From the cell containing the given text, extract its center point as [X, Y] coordinate. 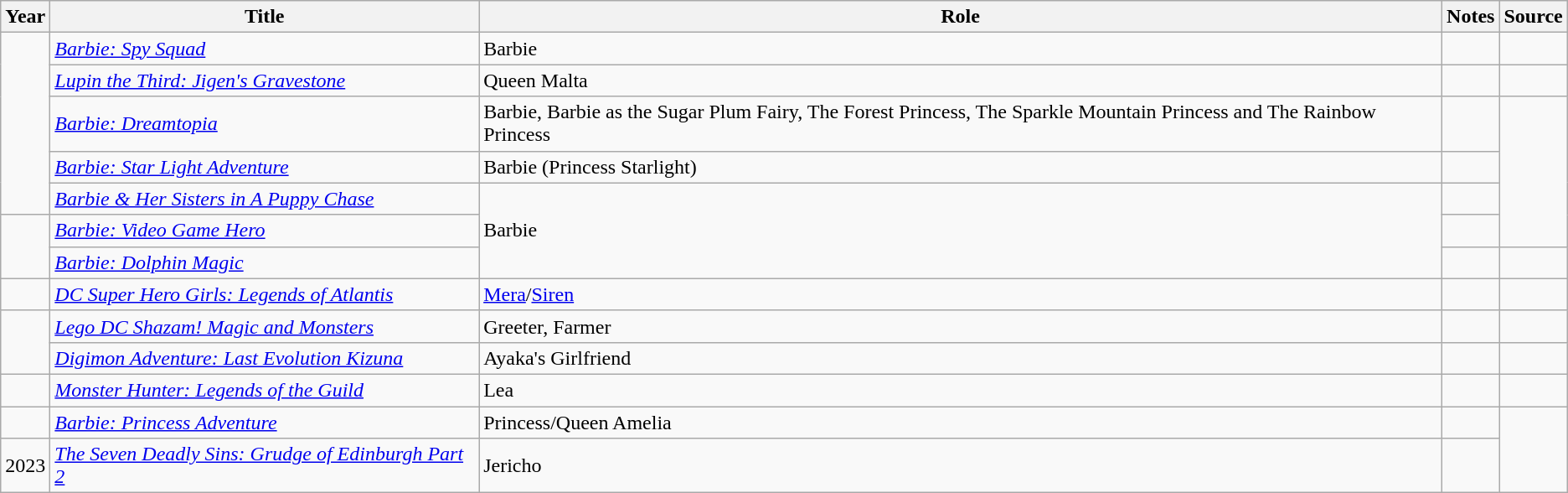
Source [1533, 17]
Lea [961, 390]
Monster Hunter: Legends of the Guild [265, 390]
DC Super Hero Girls: Legends of Atlantis [265, 294]
The Seven Deadly Sins: Grudge of Edinburgh Part 2 [265, 466]
Barbie: Spy Squad [265, 49]
Barbie (Princess Starlight) [961, 167]
Title [265, 17]
Lego DC Shazam! Magic and Monsters [265, 326]
Greeter, Farmer [961, 326]
Notes [1471, 17]
Barbie: Dreamtopia [265, 124]
Barbie, Barbie as the Sugar Plum Fairy, The Forest Princess, The Sparkle Mountain Princess and The Rainbow Princess [961, 124]
2023 [25, 466]
Princess/Queen Amelia [961, 422]
Ayaka's Girlfriend [961, 358]
Barbie & Her Sisters in A Puppy Chase [265, 199]
Mera/Siren [961, 294]
Queen Malta [961, 80]
Role [961, 17]
Jericho [961, 466]
Year [25, 17]
Digimon Adventure: Last Evolution Kizuna [265, 358]
Barbie: Video Game Hero [265, 231]
Barbie: Star Light Adventure [265, 167]
Lupin the Third: Jigen's Gravestone [265, 80]
Barbie: Princess Adventure [265, 422]
Barbie: Dolphin Magic [265, 262]
